For the text-containing cell, return its midpoint in (X, Y) coordinate format. 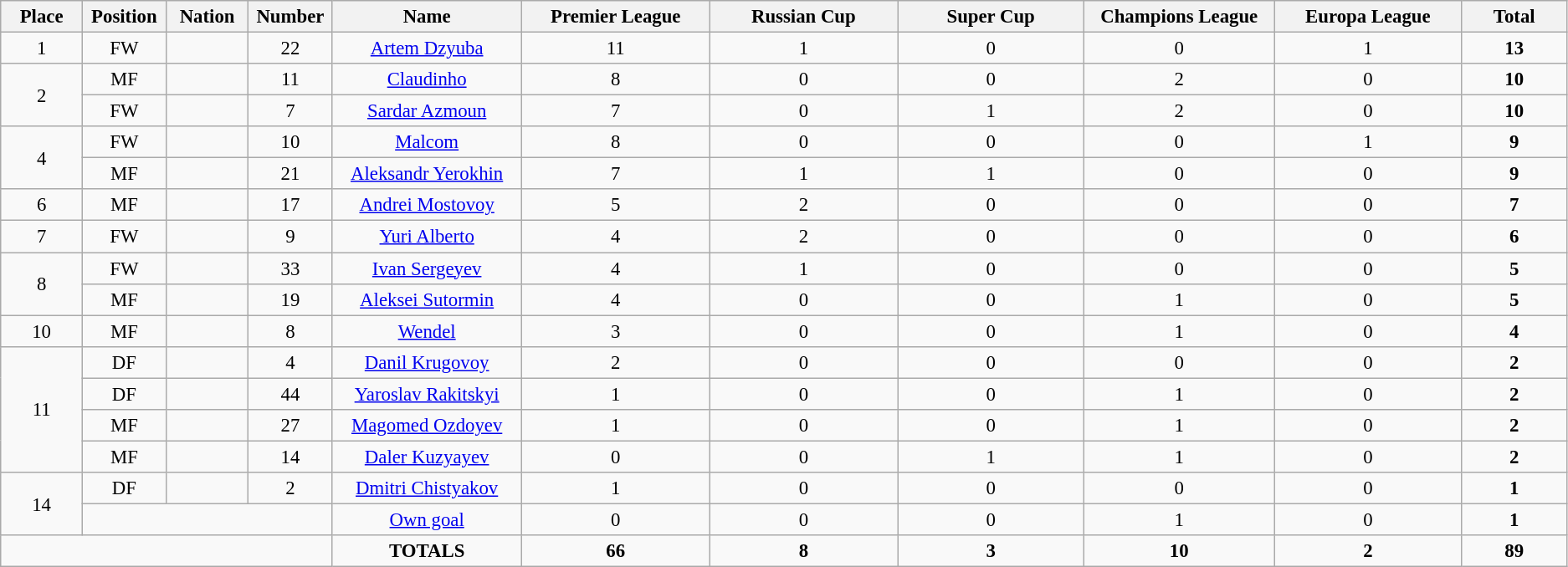
17 (290, 205)
Daler Kuzyayev (427, 457)
Dmitri Chistyakov (427, 488)
27 (290, 426)
Number (290, 17)
Aleksei Sutormin (427, 299)
33 (290, 268)
Danil Krugovoy (427, 362)
Aleksandr Yerokhin (427, 174)
Malcom (427, 142)
Position (124, 17)
Own goal (427, 519)
Russian Cup (803, 17)
Place (42, 17)
66 (616, 551)
Sardar Azmoun (427, 111)
89 (1514, 551)
Name (427, 17)
Ivan Sergeyev (427, 268)
Yuri Alberto (427, 237)
Wendel (427, 331)
19 (290, 299)
Claudinho (427, 79)
13 (1514, 49)
Artem Dzyuba (427, 49)
Yaroslav Rakitskyi (427, 394)
Super Cup (991, 17)
Andrei Mostovoy (427, 205)
Magomed Ozdoyev (427, 426)
TOTALS (427, 551)
21 (290, 174)
Europa League (1368, 17)
44 (290, 394)
Total (1514, 17)
Champions League (1180, 17)
Nation (208, 17)
22 (290, 49)
Premier League (616, 17)
